Determine the (x, y) coordinate at the center of the cell enclosing the given text.  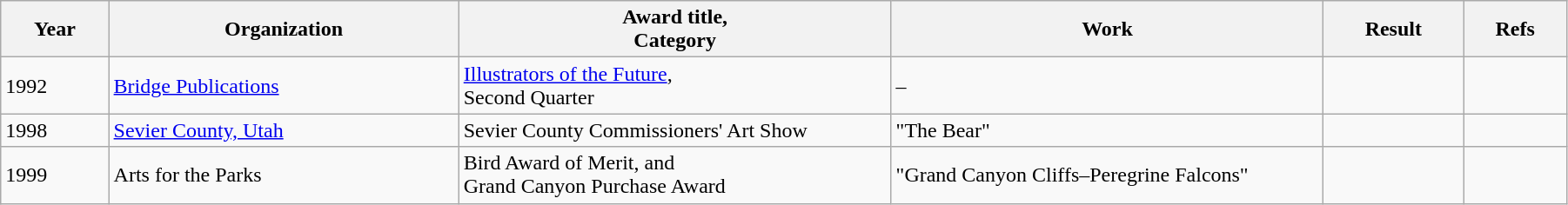
– (1107, 85)
Bridge Publications (284, 85)
Sevier County, Utah (284, 130)
Arts for the Parks (284, 175)
Bird Award of Merit, andGrand Canyon Purchase Award (675, 175)
1992 (55, 85)
Work (1107, 30)
Refs (1516, 30)
Result (1394, 30)
"Grand Canyon Cliffs–Peregrine Falcons" (1107, 175)
1998 (55, 130)
Award title,Category (675, 30)
Illustrators of the Future,Second Quarter (675, 85)
"The Bear" (1107, 130)
Year (55, 30)
Sevier County Commissioners' Art Show (675, 130)
Organization (284, 30)
1999 (55, 175)
